Identify which cell holds the provided text, then report its [x, y] central coordinate. 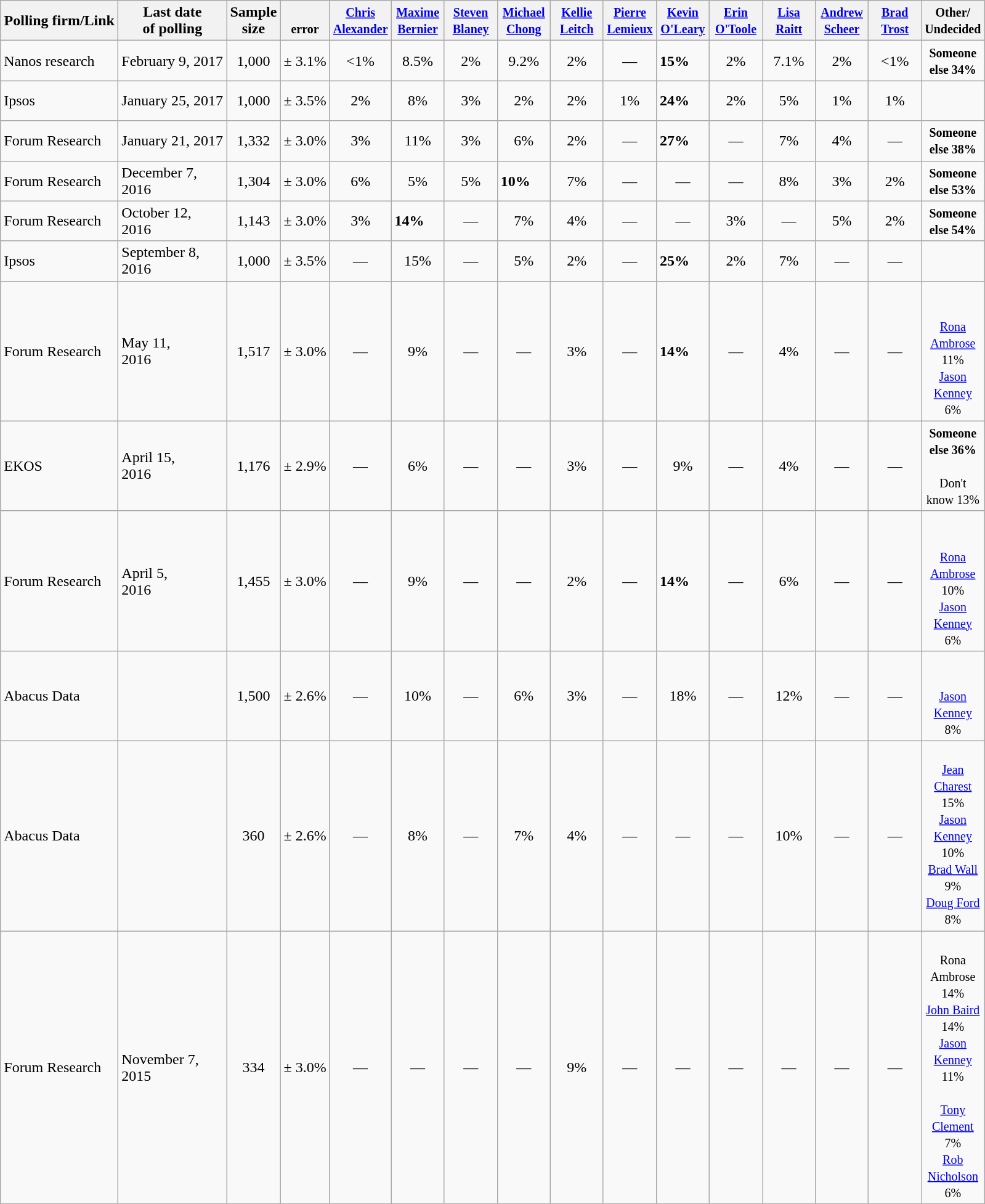
AndrewScheer [842, 21]
1,143 [254, 221]
1,304 [254, 181]
Polling firm/Link [59, 21]
PierreLemieux [630, 21]
January 25, 2017 [172, 101]
MichaelChong [524, 21]
± 3.1% [305, 60]
12% [789, 696]
October 12,2016 [172, 221]
MaximeBernier [418, 21]
Samplesize [254, 21]
ChrisAlexander [360, 21]
Jason Kenney 8% [953, 696]
ErinO'Toole [736, 21]
error [305, 21]
7.1% [789, 60]
Rona Ambrose 11%Jason Kenney 6% [953, 351]
January 21, 2017 [172, 140]
November 7,2015 [172, 1067]
Nanos research [59, 60]
Someone else 54% [953, 221]
KellieLeitch [577, 21]
Rona Ambrose 10%Jason Kenney 6% [953, 580]
December 7,2016 [172, 181]
Someone else 53% [953, 181]
8.5% [418, 60]
25% [683, 261]
9.2% [524, 60]
1,176 [254, 466]
24% [683, 101]
April 5,2016 [172, 580]
Last dateof polling [172, 21]
StevenBlaney [471, 21]
April 15,2016 [172, 466]
334 [254, 1067]
Jean Charest 15%Jason Kenney 10%Brad Wall 9%Doug Ford 8% [953, 836]
1,517 [254, 351]
11% [418, 140]
September 8,2016 [172, 261]
27% [683, 140]
Rona Ambrose 14%John Baird 14%Jason Kenney 11%Tony Clement 7%Rob Nicholson 6% [953, 1067]
Someone else 36%Don't know 13% [953, 466]
Other/Undecided [953, 21]
± 2.9% [305, 466]
EKOS [59, 466]
1,455 [254, 580]
February 9, 2017 [172, 60]
Someone else 34% [953, 60]
360 [254, 836]
18% [683, 696]
1,332 [254, 140]
BradTrost [895, 21]
1,500 [254, 696]
May 11,2016 [172, 351]
LisaRaitt [789, 21]
Someone else 38% [953, 140]
KevinO'Leary [683, 21]
